Determine the (X, Y) coordinate at the center of the cell enclosing the given text.  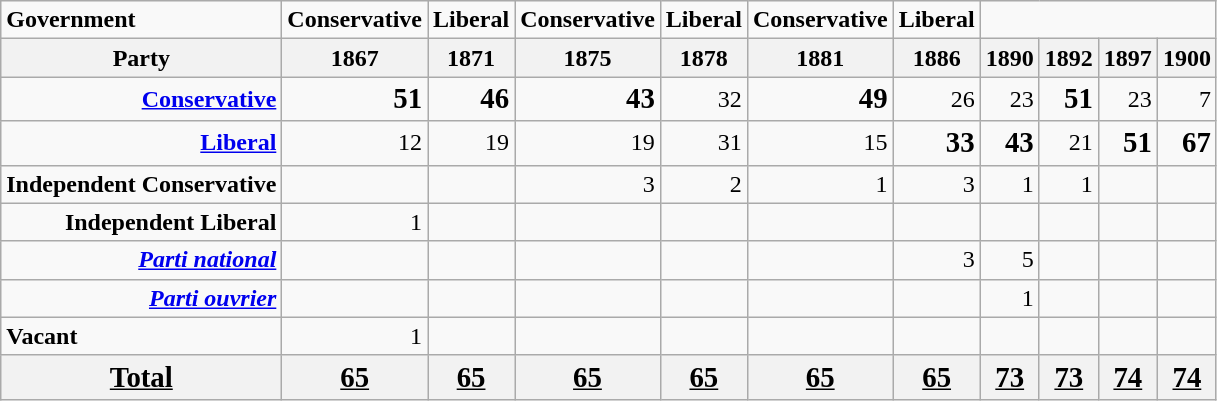
1878 (704, 58)
32 (704, 99)
1881 (820, 58)
7 (1186, 99)
Government (142, 20)
1897 (1128, 58)
1867 (355, 58)
15 (820, 143)
Party (142, 58)
21 (1068, 143)
Vacant (142, 336)
1875 (588, 58)
12 (355, 143)
Independent Conservative (142, 184)
5 (1010, 260)
Parti national (142, 260)
1892 (1068, 58)
1871 (472, 58)
67 (1186, 143)
1900 (1186, 58)
46 (472, 99)
2 (704, 184)
Parti ouvrier (142, 298)
Total (142, 377)
1890 (1010, 58)
26 (936, 99)
Independent Liberal (142, 222)
1886 (936, 58)
31 (704, 143)
33 (936, 143)
49 (820, 99)
